Capture the cell that displays the provided text and extract its (X, Y) central coordinate. 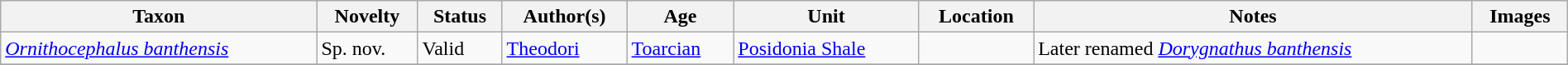
Age (680, 17)
Valid (460, 48)
Later renamed Dorygnathus banthensis (1254, 48)
Taxon (159, 17)
Notes (1254, 17)
Author(s) (564, 17)
Location (976, 17)
Unit (826, 17)
Novelty (367, 17)
Theodori (564, 48)
Sp. nov. (367, 48)
Status (460, 17)
Images (1520, 17)
Toarcian (680, 48)
Posidonia Shale (826, 48)
Ornithocephalus banthensis (159, 48)
